From the cell containing the given text, extract its center point as [X, Y] coordinate. 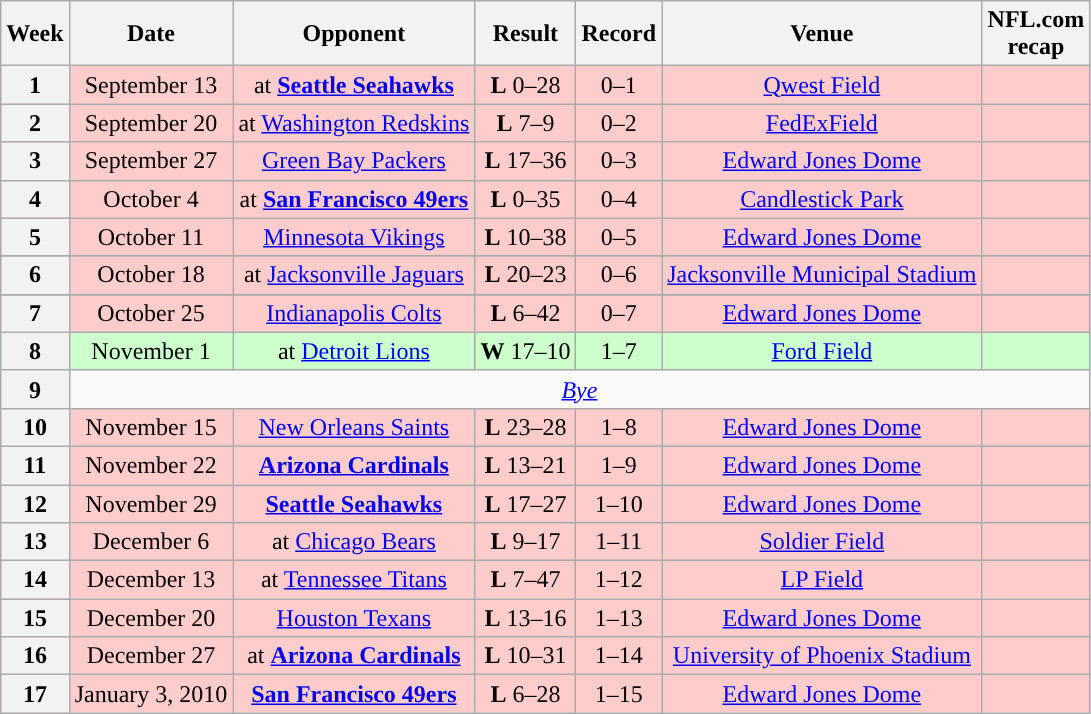
November 1 [151, 351]
0–2 [619, 123]
0–6 [619, 275]
2 [35, 123]
12 [35, 503]
L 10–38 [526, 237]
December 27 [151, 656]
17 [35, 694]
6 [35, 275]
September 20 [151, 123]
L 7–47 [526, 580]
1–8 [619, 427]
10 [35, 427]
15 [35, 618]
1–15 [619, 694]
at San Francisco 49ers [354, 199]
LP Field [822, 580]
January 3, 2010 [151, 694]
Record [619, 34]
0–3 [619, 161]
Venue [822, 34]
at Arizona Cardinals [354, 656]
L 13–21 [526, 465]
December 20 [151, 618]
October 25 [151, 313]
1 [35, 85]
Candlestick Park [822, 199]
L 6–28 [526, 694]
L 13–16 [526, 618]
Jacksonville Municipal Stadium [822, 275]
14 [35, 580]
New Orleans Saints [354, 427]
0–4 [619, 199]
University of Phoenix Stadium [822, 656]
9 [35, 389]
at Tennessee Titans [354, 580]
L 0–35 [526, 199]
Seattle Seahawks [354, 503]
at Washington Redskins [354, 123]
FedExField [822, 123]
Result [526, 34]
8 [35, 351]
October 4 [151, 199]
November 22 [151, 465]
October 18 [151, 275]
Qwest Field [822, 85]
November 15 [151, 427]
October 11 [151, 237]
Houston Texans [354, 618]
NFL.comrecap [1036, 34]
Arizona Cardinals [354, 465]
Week [35, 34]
0–5 [619, 237]
Green Bay Packers [354, 161]
at Detroit Lions [354, 351]
Date [151, 34]
1–9 [619, 465]
September 27 [151, 161]
13 [35, 542]
3 [35, 161]
1–14 [619, 656]
Minnesota Vikings [354, 237]
1–13 [619, 618]
1–7 [619, 351]
5 [35, 237]
L 20–23 [526, 275]
4 [35, 199]
at Seattle Seahawks [354, 85]
Bye [580, 389]
September 13 [151, 85]
Soldier Field [822, 542]
at Chicago Bears [354, 542]
7 [35, 313]
November 29 [151, 503]
Indianapolis Colts [354, 313]
L 10–31 [526, 656]
San Francisco 49ers [354, 694]
1–12 [619, 580]
L 17–27 [526, 503]
at Jacksonville Jaguars [354, 275]
0–7 [619, 313]
0–1 [619, 85]
December 13 [151, 580]
W 17–10 [526, 351]
L 17–36 [526, 161]
1–10 [619, 503]
L 23–28 [526, 427]
1–11 [619, 542]
11 [35, 465]
L 0–28 [526, 85]
16 [35, 656]
L 6–42 [526, 313]
Ford Field [822, 351]
L 7–9 [526, 123]
December 6 [151, 542]
L 9–17 [526, 542]
Opponent [354, 34]
